Output the (X, Y) coordinate of the center of the cell containing the given text.  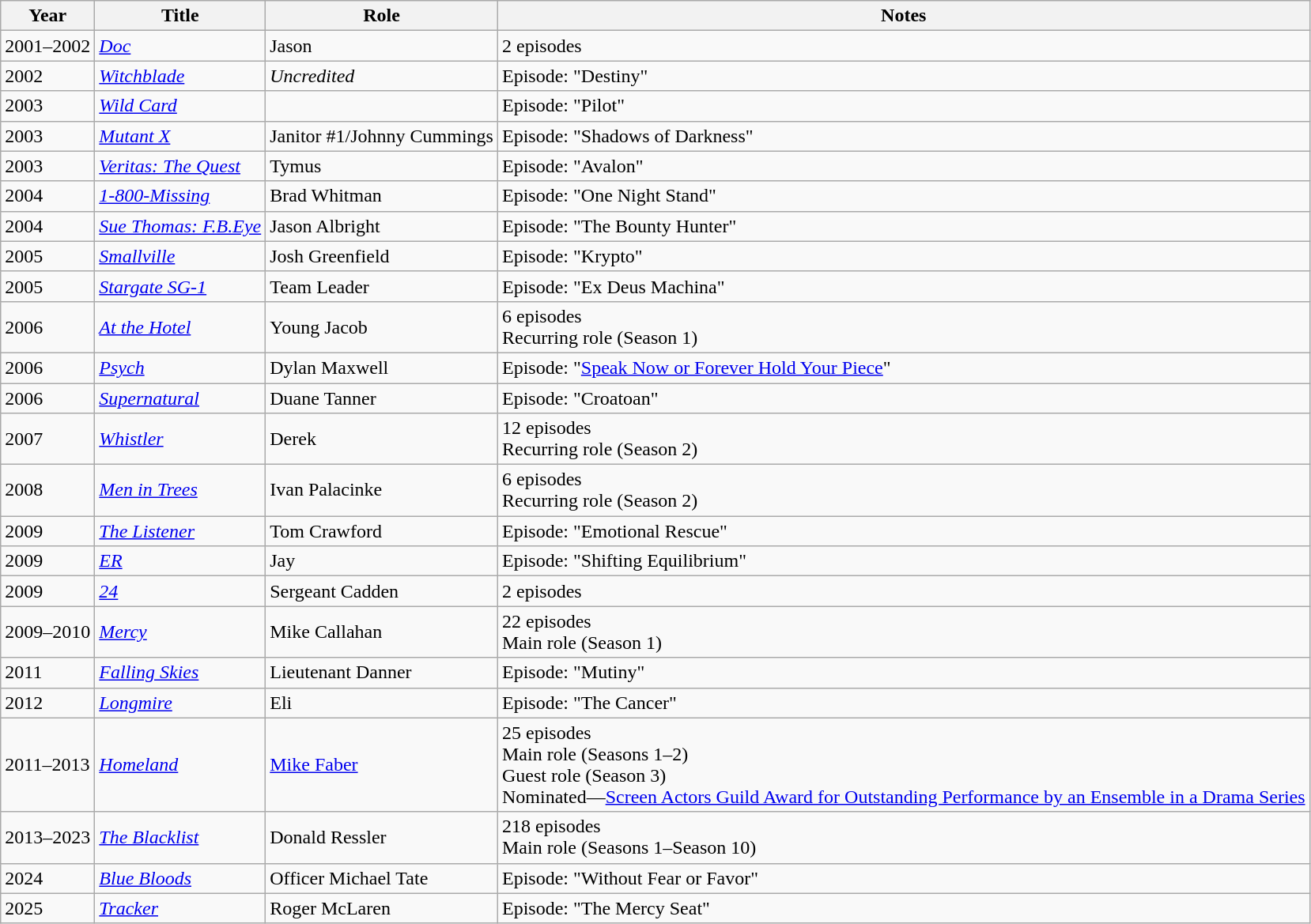
Episode: "Speak Now or Forever Hold Your Piece" (903, 368)
Episode: "Mutiny" (903, 673)
Episode: "Shadows of Darkness" (903, 136)
Episode: "Croatoan" (903, 398)
Mercy (180, 632)
2011 (47, 673)
Episode: "The Bounty Hunter" (903, 226)
Episode: "Avalon" (903, 166)
Episode: "Pilot" (903, 106)
2012 (47, 703)
2024 (47, 878)
Falling Skies (180, 673)
Whistler (180, 439)
Supernatural (180, 398)
Psych (180, 368)
Role (382, 16)
Episode: "The Cancer" (903, 703)
Derek (382, 439)
Sue Thomas: F.B.Eye (180, 226)
2008 (47, 490)
Episode: "Emotional Rescue" (903, 531)
Brad Whitman (382, 196)
Stargate SG-1 (180, 286)
Lieutenant Danner (382, 673)
Mike Callahan (382, 632)
2013–2023 (47, 838)
At the Hotel (180, 327)
Mutant X (180, 136)
Tom Crawford (382, 531)
Doc (180, 46)
Episode: "Destiny" (903, 76)
Men in Trees (180, 490)
24 (180, 591)
2001–2002 (47, 46)
Episode: "Shifting Equilibrium" (903, 561)
Tracker (180, 908)
Donald Ressler (382, 838)
12 episodes Recurring role (Season 2) (903, 439)
Year (47, 16)
Veritas: The Quest (180, 166)
Notes (903, 16)
2025 (47, 908)
Blue Bloods (180, 878)
218 episodes Main role (Seasons 1–Season 10) (903, 838)
22 episodes Main role (Season 1) (903, 632)
Sergeant Cadden (382, 591)
The Blacklist (180, 838)
Jason (382, 46)
Roger McLaren (382, 908)
Dylan Maxwell (382, 368)
Young Jacob (382, 327)
Jason Albright (382, 226)
6 episodes Recurring role (Season 1) (903, 327)
Wild Card (180, 106)
Witchblade (180, 76)
Eli (382, 703)
ER (180, 561)
Episode: "Krypto" (903, 256)
Episode: "Ex Deus Machina" (903, 286)
Jay (382, 561)
Officer Michael Tate (382, 878)
Ivan Palacinke (382, 490)
Team Leader (382, 286)
6 episodes Recurring role (Season 2) (903, 490)
Uncredited (382, 76)
Episode: "Without Fear or Favor" (903, 878)
Mike Faber (382, 765)
Tymus (382, 166)
1-800-Missing (180, 196)
Janitor #1/Johnny Cummings (382, 136)
Episode: "The Mercy Seat" (903, 908)
2009–2010 (47, 632)
Homeland (180, 765)
Duane Tanner (382, 398)
2002 (47, 76)
Josh Greenfield (382, 256)
Title (180, 16)
Smallville (180, 256)
2007 (47, 439)
Episode: "One Night Stand" (903, 196)
2011–2013 (47, 765)
Longmire (180, 703)
The Listener (180, 531)
